For the text-containing cell, return its midpoint in [x, y] coordinate format. 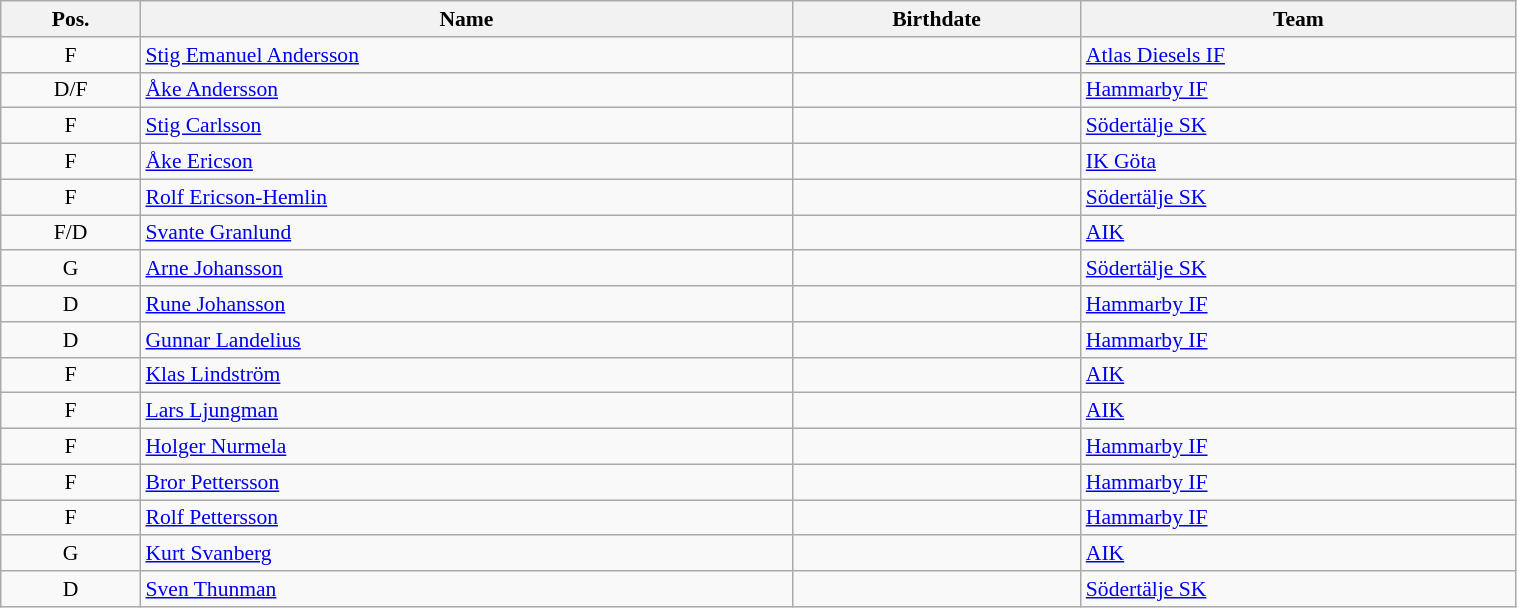
Bror Pettersson [466, 482]
Stig Carlsson [466, 126]
Stig Emanuel Andersson [466, 55]
Holger Nurmela [466, 447]
IK Göta [1298, 162]
Åke Andersson [466, 90]
Svante Granlund [466, 233]
F/D [71, 233]
D/F [71, 90]
Åke Ericson [466, 162]
Rolf Ericson-Hemlin [466, 197]
Sven Thunman [466, 589]
Team [1298, 19]
Atlas Diesels IF [1298, 55]
Name [466, 19]
Kurt Svanberg [466, 554]
Gunnar Landelius [466, 340]
Pos. [71, 19]
Birthdate [936, 19]
Rolf Pettersson [466, 518]
Arne Johansson [466, 269]
Lars Ljungman [466, 411]
Klas Lindström [466, 375]
Rune Johansson [466, 304]
